From the cell containing the given text, extract its center point as [x, y] coordinate. 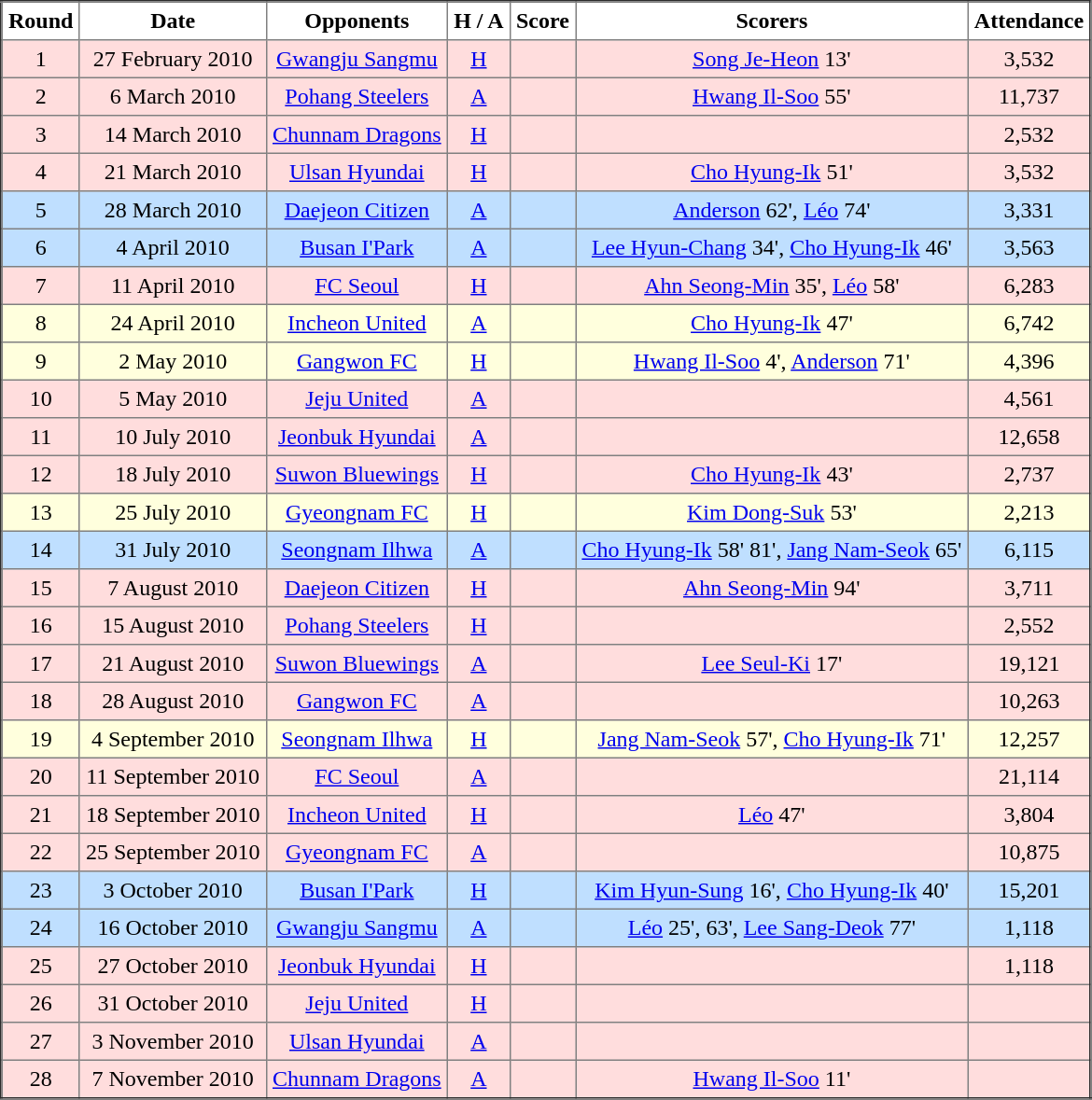
6,283 [1029, 285]
16 [41, 625]
2,737 [1029, 474]
4 [41, 172]
28 [41, 1079]
7 [41, 285]
21 March 2010 [173, 172]
11 [41, 437]
Hwang Il-Soo 55' [772, 96]
Score [542, 21]
3,563 [1029, 247]
2,532 [1029, 134]
24 [41, 927]
Lee Hyun-Chang 34', Cho Hyung-Ik 46' [772, 247]
16 October 2010 [173, 927]
5 May 2010 [173, 398]
3,331 [1029, 210]
Cho Hyung-Ik 47' [772, 323]
31 July 2010 [173, 550]
4,396 [1029, 361]
7 November 2010 [173, 1079]
17 [41, 663]
Anderson 62', Léo 74' [772, 210]
Ahn Seong-Min 35', Léo 58' [772, 285]
10 [41, 398]
4 April 2010 [173, 247]
11 September 2010 [173, 776]
3 October 2010 [173, 890]
H / A [478, 21]
18 [41, 701]
18 July 2010 [173, 474]
11 April 2010 [173, 285]
31 October 2010 [173, 1003]
Hwang Il-Soo 11' [772, 1079]
Lee Seul-Ki 17' [772, 663]
25 July 2010 [173, 512]
6,115 [1029, 550]
Léo 25', 63', Lee Sang-Deok 77' [772, 927]
10,263 [1029, 701]
27 February 2010 [173, 59]
Song Je-Heon 13' [772, 59]
10 July 2010 [173, 437]
Léo 47' [772, 815]
Cho Hyung-Ik 51' [772, 172]
25 September 2010 [173, 852]
20 [41, 776]
Cho Hyung-Ik 58' 81', Jang Nam-Seok 65' [772, 550]
Attendance [1029, 21]
Jang Nam-Seok 57', Cho Hyung-Ik 71' [772, 739]
14 March 2010 [173, 134]
5 [41, 210]
27 October 2010 [173, 966]
10,875 [1029, 852]
12,257 [1029, 739]
3 November 2010 [173, 1041]
21 August 2010 [173, 663]
26 [41, 1003]
Ahn Seong-Min 94' [772, 588]
12,658 [1029, 437]
3,711 [1029, 588]
Date [173, 21]
25 [41, 966]
Scorers [772, 21]
19 [41, 739]
4 September 2010 [173, 739]
12 [41, 474]
Kim Dong-Suk 53' [772, 512]
6 [41, 247]
7 August 2010 [173, 588]
13 [41, 512]
Round [41, 21]
8 [41, 323]
24 April 2010 [173, 323]
14 [41, 550]
Kim Hyun-Sung 16', Cho Hyung-Ik 40' [772, 890]
Opponents [357, 21]
6,742 [1029, 323]
1 [41, 59]
3 [41, 134]
Hwang Il-Soo 4', Anderson 71' [772, 361]
21 [41, 815]
15,201 [1029, 890]
28 March 2010 [173, 210]
15 [41, 588]
3,804 [1029, 815]
11,737 [1029, 96]
4,561 [1029, 398]
19,121 [1029, 663]
9 [41, 361]
22 [41, 852]
Cho Hyung-Ik 43' [772, 474]
6 March 2010 [173, 96]
2 [41, 96]
23 [41, 890]
27 [41, 1041]
28 August 2010 [173, 701]
2,213 [1029, 512]
2,552 [1029, 625]
2 May 2010 [173, 361]
15 August 2010 [173, 625]
18 September 2010 [173, 815]
21,114 [1029, 776]
